For the text-containing cell, return its midpoint in (x, y) coordinate format. 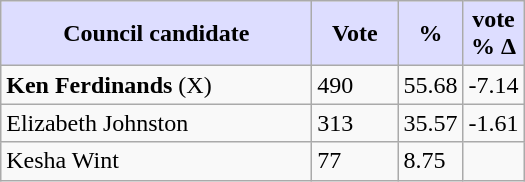
313 (355, 123)
Vote (355, 34)
Council candidate (156, 34)
Elizabeth Johnston (156, 123)
-1.61 (494, 123)
% (430, 34)
Kesha Wint (156, 161)
35.57 (430, 123)
55.68 (430, 85)
-7.14 (494, 85)
8.75 (430, 161)
490 (355, 85)
77 (355, 161)
vote % Δ (494, 34)
Ken Ferdinands (X) (156, 85)
